Identify which cell holds the provided text, then report its [x, y] central coordinate. 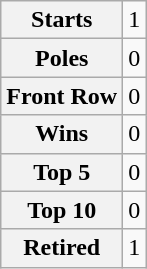
Starts [62, 20]
Wins [62, 134]
Top 5 [62, 172]
Top 10 [62, 210]
Front Row [62, 96]
Retired [62, 248]
Poles [62, 58]
